Output the [X, Y] coordinate of the center of the cell containing the given text.  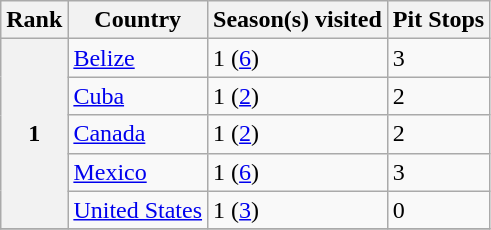
United States [138, 210]
1 (3) [298, 210]
Season(s) visited [298, 20]
Canada [138, 134]
0 [438, 210]
Belize [138, 58]
Rank [34, 20]
Country [138, 20]
1 [34, 134]
Mexico [138, 172]
Pit Stops [438, 20]
Cuba [138, 96]
